Output the (x, y) coordinate of the center of the cell containing the given text.  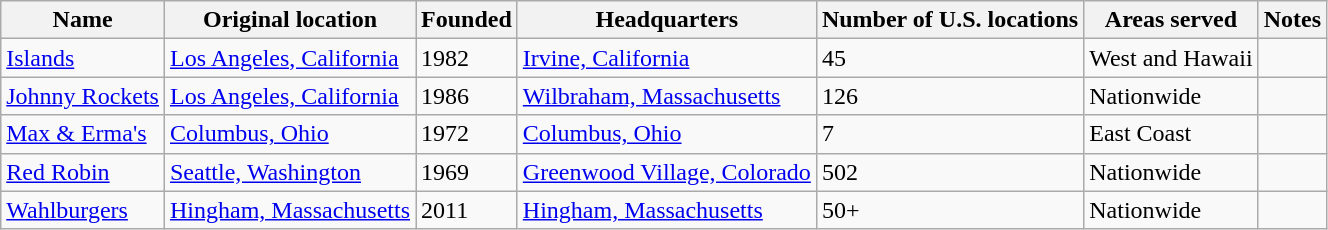
Number of U.S. locations (950, 20)
Wahlburgers (83, 210)
Areas served (1171, 20)
Greenwood Village, Colorado (666, 172)
Johnny Rockets (83, 96)
Headquarters (666, 20)
45 (950, 58)
Red Robin (83, 172)
Notes (1292, 20)
1986 (467, 96)
Max & Erma's (83, 134)
Seattle, Washington (290, 172)
502 (950, 172)
Wilbraham, Massachusetts (666, 96)
7 (950, 134)
126 (950, 96)
West and Hawaii (1171, 58)
50+ (950, 210)
1982 (467, 58)
Name (83, 20)
Founded (467, 20)
1972 (467, 134)
Islands (83, 58)
Original location (290, 20)
Irvine, California (666, 58)
1969 (467, 172)
2011 (467, 210)
East Coast (1171, 134)
